Provide the [X, Y] coordinate of the cell's center where the given text is located.  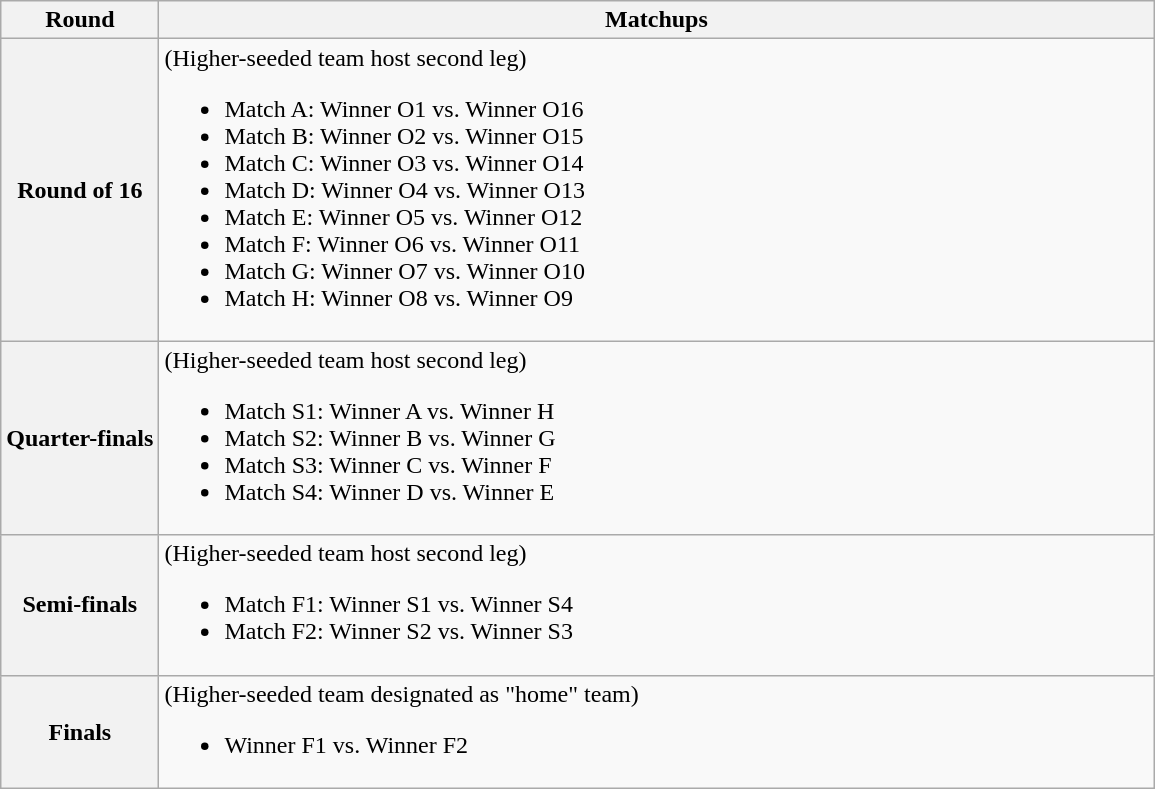
Matchups [656, 20]
Finals [80, 732]
Round [80, 20]
Round of 16 [80, 190]
Semi-finals [80, 605]
(Higher-seeded team designated as "home" team)Winner F1 vs. Winner F2 [656, 732]
Quarter-finals [80, 438]
(Higher-seeded team host second leg)Match F1: Winner S1 vs. Winner S4Match F2: Winner S2 vs. Winner S3 [656, 605]
